Pinpoint the cell where the given text exists, returning its [x, y] midpoint coordinate. 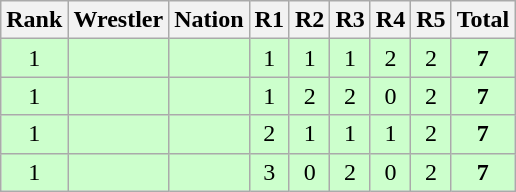
R1 [269, 20]
Nation [209, 20]
Total [483, 20]
R5 [431, 20]
Rank [34, 20]
R3 [350, 20]
R4 [390, 20]
3 [269, 172]
Wrestler [118, 20]
R2 [309, 20]
